Identify which cell holds the provided text, then report its [X, Y] central coordinate. 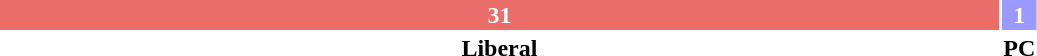
1 [1020, 15]
31 [500, 15]
